Return the (X, Y) coordinate for the center point of the cell that contains the specified text.  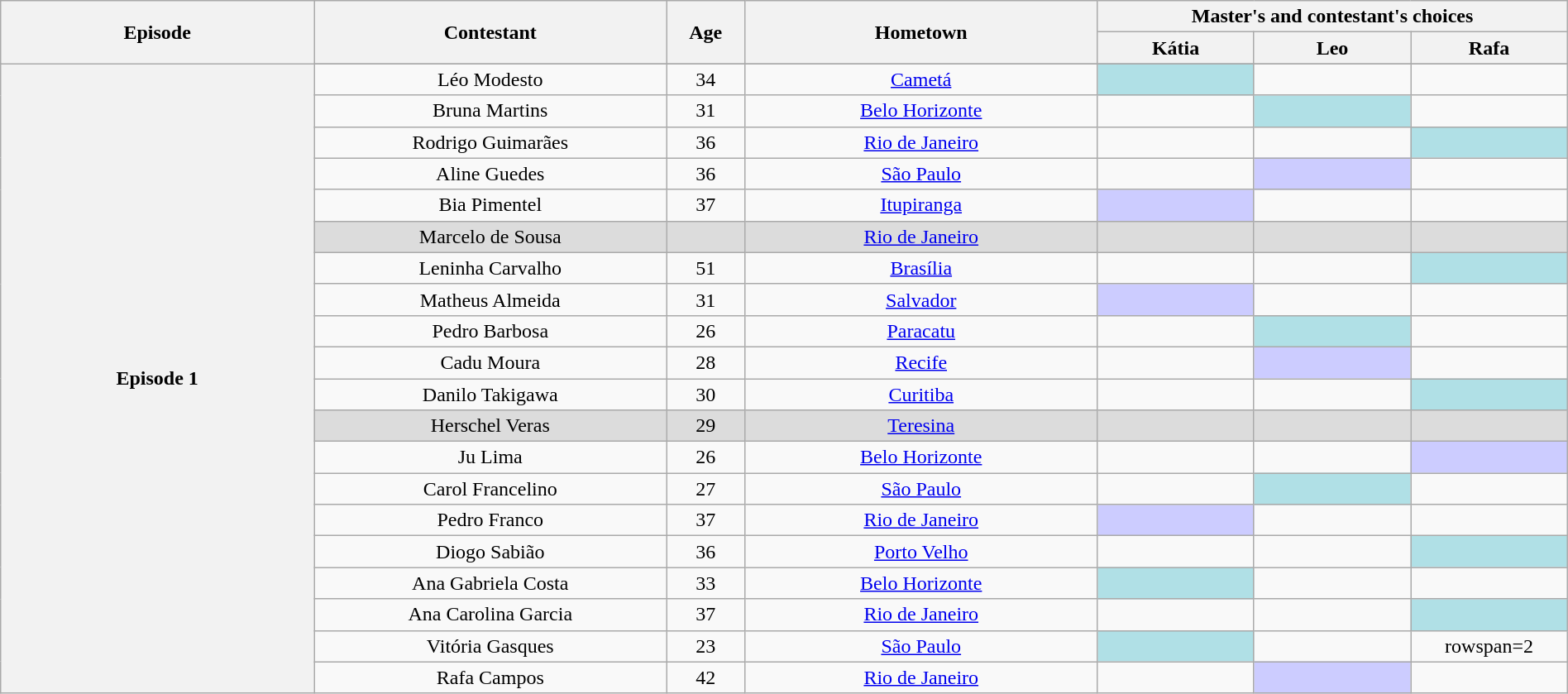
Cametá (921, 79)
Ana Gabriela Costa (490, 583)
42 (706, 677)
Marcelo de Sousa (490, 237)
Pedro Barbosa (490, 331)
Kátia (1176, 48)
29 (706, 426)
Aline Guedes (490, 174)
Salvador (921, 299)
Recife (921, 362)
23 (706, 646)
34 (706, 79)
Léo Modesto (490, 79)
Contestant (490, 32)
Episode 1 (157, 379)
Bia Pimentel (490, 205)
Bruna Martins (490, 111)
Rafa Campos (490, 677)
Ana Carolina Garcia (490, 615)
Episode (157, 32)
Teresina (921, 426)
Leo (1331, 48)
Herschel Veras (490, 426)
Rafa (1489, 48)
28 (706, 362)
33 (706, 583)
27 (706, 489)
Paracatu (921, 331)
Rodrigo Guimarães (490, 142)
30 (706, 395)
Ju Lima (490, 457)
rowspan=2 (1489, 646)
Danilo Takigawa (490, 395)
Itupiranga (921, 205)
Matheus Almeida (490, 299)
Brasília (921, 268)
Carol Francelino (490, 489)
Hometown (921, 32)
Porto Velho (921, 552)
Age (706, 32)
Diogo Sabião (490, 552)
Cadu Moura (490, 362)
Leninha Carvalho (490, 268)
Pedro Franco (490, 520)
Master's and contestant's choices (1332, 17)
51 (706, 268)
Curitiba (921, 395)
Vitória Gasques (490, 646)
